Return [X, Y] of the center of cell containing provided text 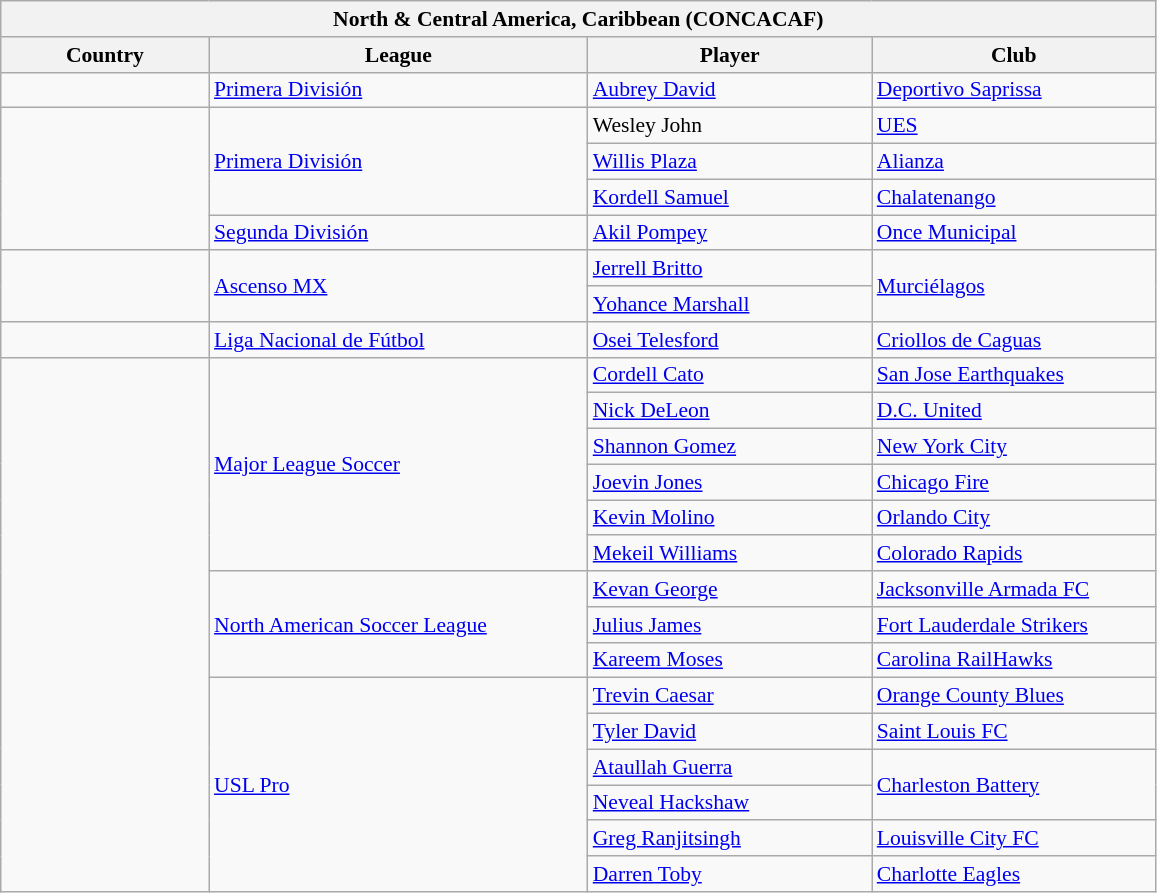
Cordell Cato [730, 375]
Willis Plaza [730, 162]
League [398, 55]
Ascenso MX [398, 286]
Liga Nacional de Fútbol [398, 340]
Once Municipal [1014, 233]
San Jose Earthquakes [1014, 375]
Darren Toby [730, 874]
USL Pro [398, 785]
Akil Pompey [730, 233]
Joevin Jones [730, 482]
Aubrey David [730, 90]
North American Soccer League [398, 624]
Wesley John [730, 126]
Major League Soccer [398, 464]
Neveal Hackshaw [730, 803]
Louisville City FC [1014, 839]
Mekeil Williams [730, 554]
Saint Louis FC [1014, 732]
Jerrell Britto [730, 269]
D.C. United [1014, 411]
Fort Lauderdale Strikers [1014, 625]
Charlotte Eagles [1014, 874]
Julius James [730, 625]
Osei Telesford [730, 340]
North & Central America, Caribbean (CONCACAF) [578, 19]
Orlando City [1014, 518]
Shannon Gomez [730, 447]
Criollos de Caguas [1014, 340]
Kareem Moses [730, 660]
Ataullah Guerra [730, 767]
Orange County Blues [1014, 696]
Chalatenango [1014, 197]
Trevin Caesar [730, 696]
Nick DeLeon [730, 411]
Yohance Marshall [730, 304]
Tyler David [730, 732]
Deportivo Saprissa [1014, 90]
Kordell Samuel [730, 197]
Club [1014, 55]
New York City [1014, 447]
Greg Ranjitsingh [730, 839]
Kevan George [730, 589]
Kevin Molino [730, 518]
Carolina RailHawks [1014, 660]
Charleston Battery [1014, 784]
Country [105, 55]
Alianza [1014, 162]
Chicago Fire [1014, 482]
Jacksonville Armada FC [1014, 589]
Murciélagos [1014, 286]
Segunda División [398, 233]
Colorado Rapids [1014, 554]
UES [1014, 126]
Player [730, 55]
